Return the (x, y) coordinate for the center point of the cell that contains the specified text.  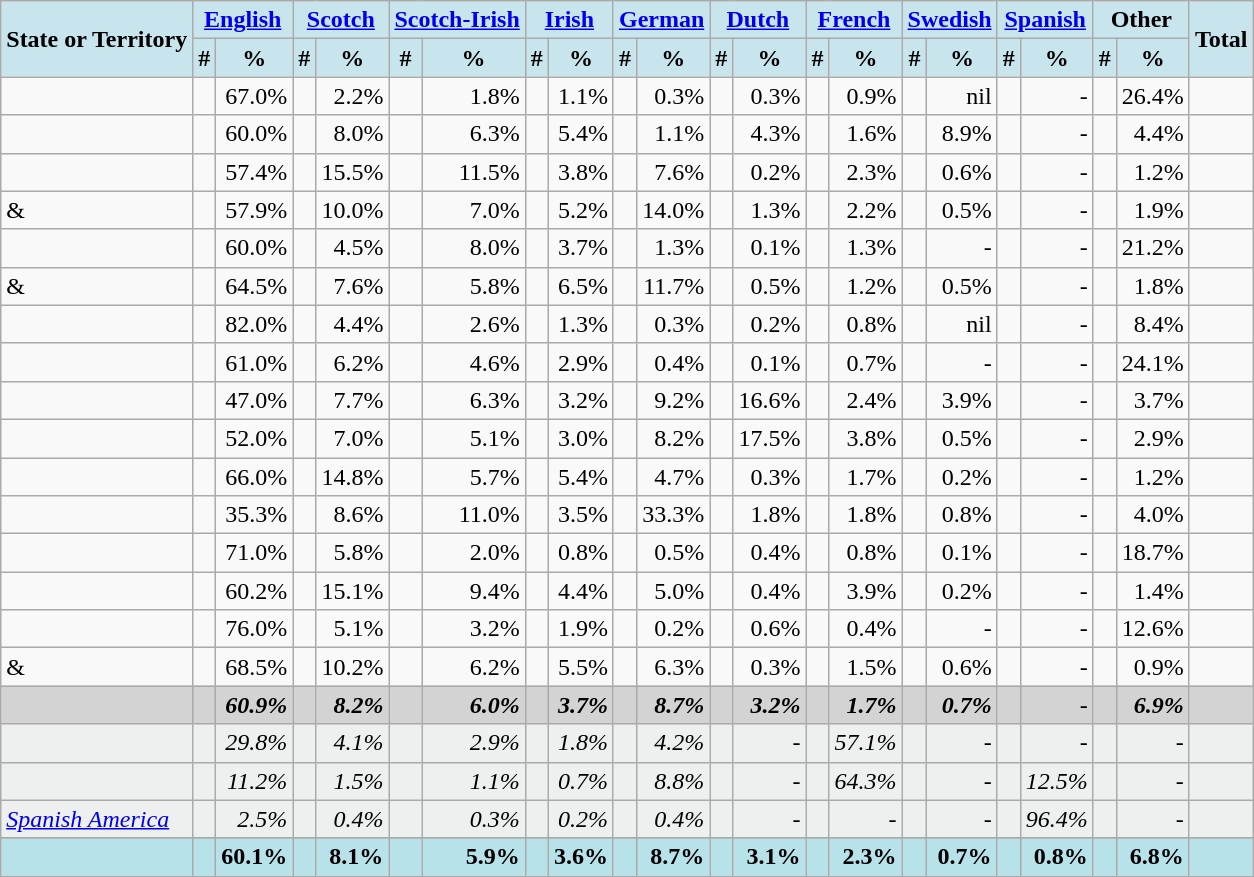
7.7% (352, 400)
5.5% (580, 667)
Total (1221, 39)
15.5% (352, 172)
Swedish (950, 20)
96.4% (1056, 819)
15.1% (352, 591)
Spanish (1045, 20)
8.9% (962, 134)
57.1% (866, 743)
24.1% (1152, 362)
10.0% (352, 210)
3.1% (770, 857)
Dutch (758, 20)
61.0% (254, 362)
12.5% (1056, 781)
2.0% (474, 553)
16.6% (770, 400)
11.2% (254, 781)
21.2% (1152, 248)
8.6% (352, 515)
57.9% (254, 210)
5.7% (474, 477)
Other (1141, 20)
57.4% (254, 172)
52.0% (254, 438)
2.6% (474, 324)
8.1% (352, 857)
9.2% (674, 400)
English (243, 20)
3.5% (580, 515)
4.1% (352, 743)
68.5% (254, 667)
76.0% (254, 629)
4.0% (1152, 515)
5.9% (474, 857)
14.0% (674, 210)
1.6% (866, 134)
8.4% (1152, 324)
67.0% (254, 96)
2.4% (866, 400)
5.0% (674, 591)
6.9% (1152, 705)
German (661, 20)
9.4% (474, 591)
4.7% (674, 477)
Scotch (341, 20)
10.2% (352, 667)
Spanish America (97, 819)
3.0% (580, 438)
66.0% (254, 477)
Scotch-Irish (457, 20)
12.6% (1152, 629)
4.3% (770, 134)
60.9% (254, 705)
29.8% (254, 743)
6.5% (580, 286)
60.2% (254, 591)
26.4% (1152, 96)
4.5% (352, 248)
71.0% (254, 553)
64.3% (866, 781)
3.6% (580, 857)
82.0% (254, 324)
60.1% (254, 857)
4.6% (474, 362)
11.7% (674, 286)
35.3% (254, 515)
Irish (569, 20)
5.2% (580, 210)
33.3% (674, 515)
18.7% (1152, 553)
1.4% (1152, 591)
17.5% (770, 438)
6.0% (474, 705)
French (854, 20)
State or Territory (97, 39)
11.5% (474, 172)
11.0% (474, 515)
47.0% (254, 400)
64.5% (254, 286)
6.8% (1152, 857)
2.5% (254, 819)
4.2% (674, 743)
8.8% (674, 781)
14.8% (352, 477)
